Provide the (X, Y) coordinate of the cell's center where the given text is located.  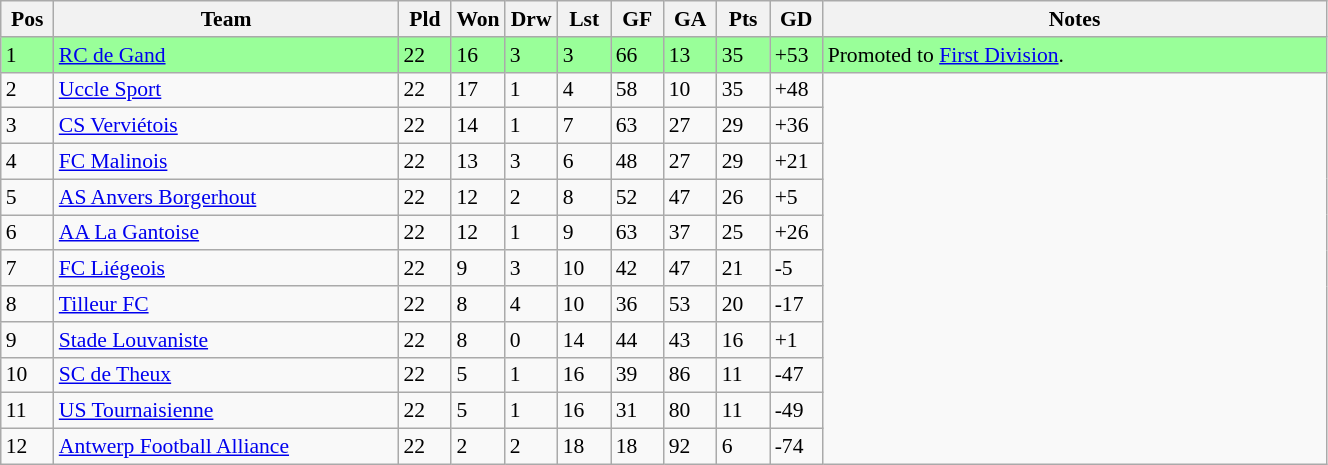
52 (638, 197)
-17 (796, 304)
GD (796, 19)
RC de Gand (226, 55)
AS Anvers Borgerhout (226, 197)
GA (690, 19)
Tilleur FC (226, 304)
20 (744, 304)
26 (744, 197)
Team (226, 19)
66 (638, 55)
42 (638, 269)
CS Verviétois (226, 126)
-5 (796, 269)
53 (690, 304)
39 (638, 375)
SC de Theux (226, 375)
-47 (796, 375)
44 (638, 340)
Pts (744, 19)
Promoted to First Division. (1075, 55)
Pos (28, 19)
17 (478, 90)
Antwerp Football Alliance (226, 447)
+36 (796, 126)
-74 (796, 447)
48 (638, 162)
US Tournaisienne (226, 411)
FC Liégeois (226, 269)
80 (690, 411)
25 (744, 233)
Notes (1075, 19)
36 (638, 304)
92 (690, 447)
Stade Louvaniste (226, 340)
Uccle Sport (226, 90)
-49 (796, 411)
+21 (796, 162)
FC Malinois (226, 162)
21 (744, 269)
GF (638, 19)
Won (478, 19)
86 (690, 375)
58 (638, 90)
+26 (796, 233)
31 (638, 411)
+53 (796, 55)
AA La Gantoise (226, 233)
Lst (584, 19)
Drw (532, 19)
+48 (796, 90)
+5 (796, 197)
0 (532, 340)
37 (690, 233)
Pld (424, 19)
+1 (796, 340)
43 (690, 340)
